Capture the cell that displays the provided text and extract its [X, Y] central coordinate. 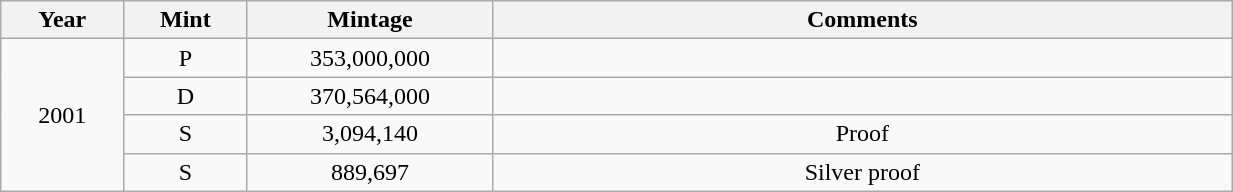
P [186, 58]
Mintage [370, 20]
2001 [62, 115]
370,564,000 [370, 96]
Proof [862, 134]
353,000,000 [370, 58]
3,094,140 [370, 134]
Silver proof [862, 172]
Comments [862, 20]
Mint [186, 20]
D [186, 96]
889,697 [370, 172]
Year [62, 20]
